Determine the (x, y) coordinate at the center of the cell enclosing the given text.  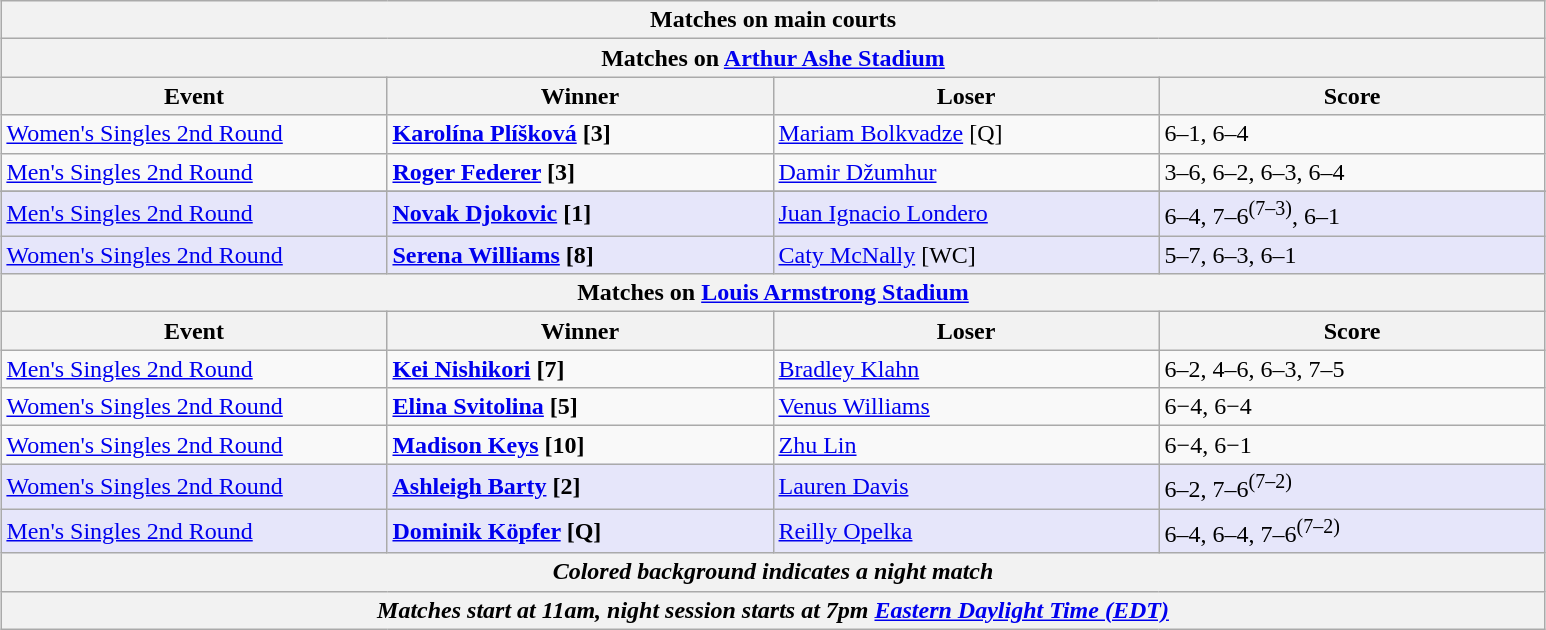
Colored background indicates a night match (773, 572)
Kei Nishikori [7] (580, 369)
6–2, 4–6, 6–3, 7–5 (1352, 369)
6−4, 6−4 (1352, 407)
Juan Ignacio Londero (966, 214)
6–4, 6–4, 7–6(7–2) (1352, 532)
Venus Williams (966, 407)
3–6, 6–2, 6–3, 6–4 (1352, 172)
Matches on Louis Armstrong Stadium (773, 293)
Matches on Arthur Ashe Stadium (773, 58)
6–1, 6–4 (1352, 134)
Madison Keys [10] (580, 445)
Bradley Klahn (966, 369)
Mariam Bolkvadze [Q] (966, 134)
Zhu Lin (966, 445)
Serena Williams [8] (580, 255)
Ashleigh Barty [2] (580, 486)
Matches start at 11am, night session starts at 7pm Eastern Daylight Time (EDT) (773, 610)
6–2, 7–6(7–2) (1352, 486)
Reilly Opelka (966, 532)
6–4, 7–6(7–3), 6–1 (1352, 214)
Novak Djokovic [1] (580, 214)
Elina Svitolina [5] (580, 407)
Lauren Davis (966, 486)
5–7, 6–3, 6–1 (1352, 255)
6−4, 6−1 (1352, 445)
Damir Džumhur (966, 172)
Caty McNally [WC] (966, 255)
Karolína Plíšková [3] (580, 134)
Dominik Köpfer [Q] (580, 532)
Matches on main courts (773, 20)
Roger Federer [3] (580, 172)
